Identify which cell holds the provided text, then report its [X, Y] central coordinate. 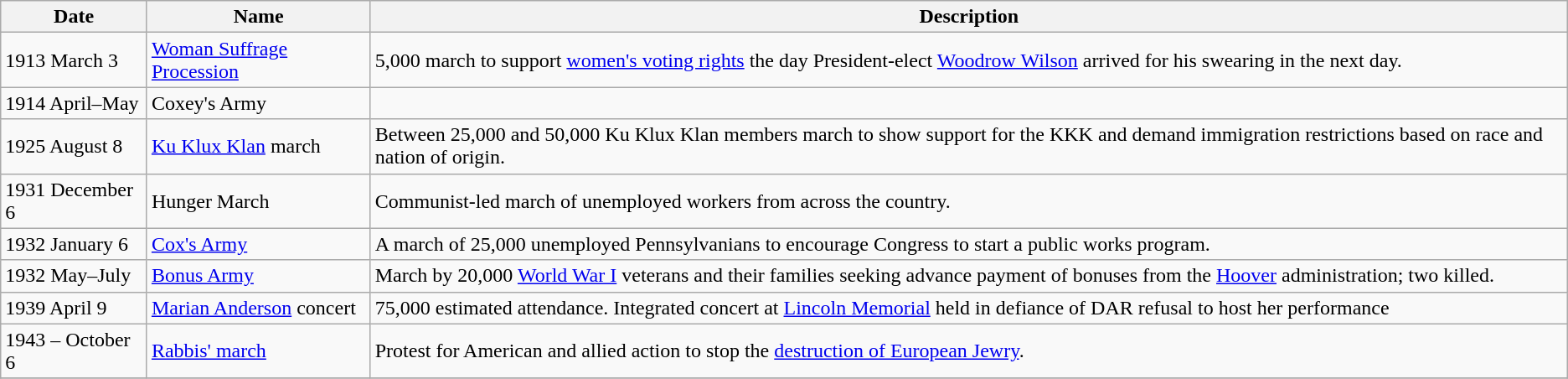
Cox's Army [258, 244]
1932 January 6 [74, 244]
1939 April 9 [74, 308]
Description [968, 17]
1925 August 8 [74, 146]
1932 May–July [74, 276]
Bonus Army [258, 276]
Protest for American and allied action to stop the destruction of European Jewry. [968, 350]
A march of 25,000 unemployed Pennsylvanians to encourage Congress to start a public works program. [968, 244]
1931 December 6 [74, 201]
75,000 estimated attendance. Integrated concert at Lincoln Memorial held in defiance of DAR refusal to host her performance [968, 308]
Name [258, 17]
Ku Klux Klan march [258, 146]
1913 March 3 [74, 60]
1943 – October 6 [74, 350]
Woman Suffrage Procession [258, 60]
5,000 march to support women's voting rights the day President-elect Woodrow Wilson arrived for his swearing in the next day. [968, 60]
Hunger March [258, 201]
Marian Anderson concert [258, 308]
Rabbis' march [258, 350]
Date [74, 17]
1914 April–May [74, 103]
Coxey's Army [258, 103]
March by 20,000 World War I veterans and their families seeking advance payment of bonuses from the Hoover administration; two killed. [968, 276]
Communist-led march of unemployed workers from across the country. [968, 201]
